Detect which cell encompasses the target text, then output its [X, Y] center coordinate. 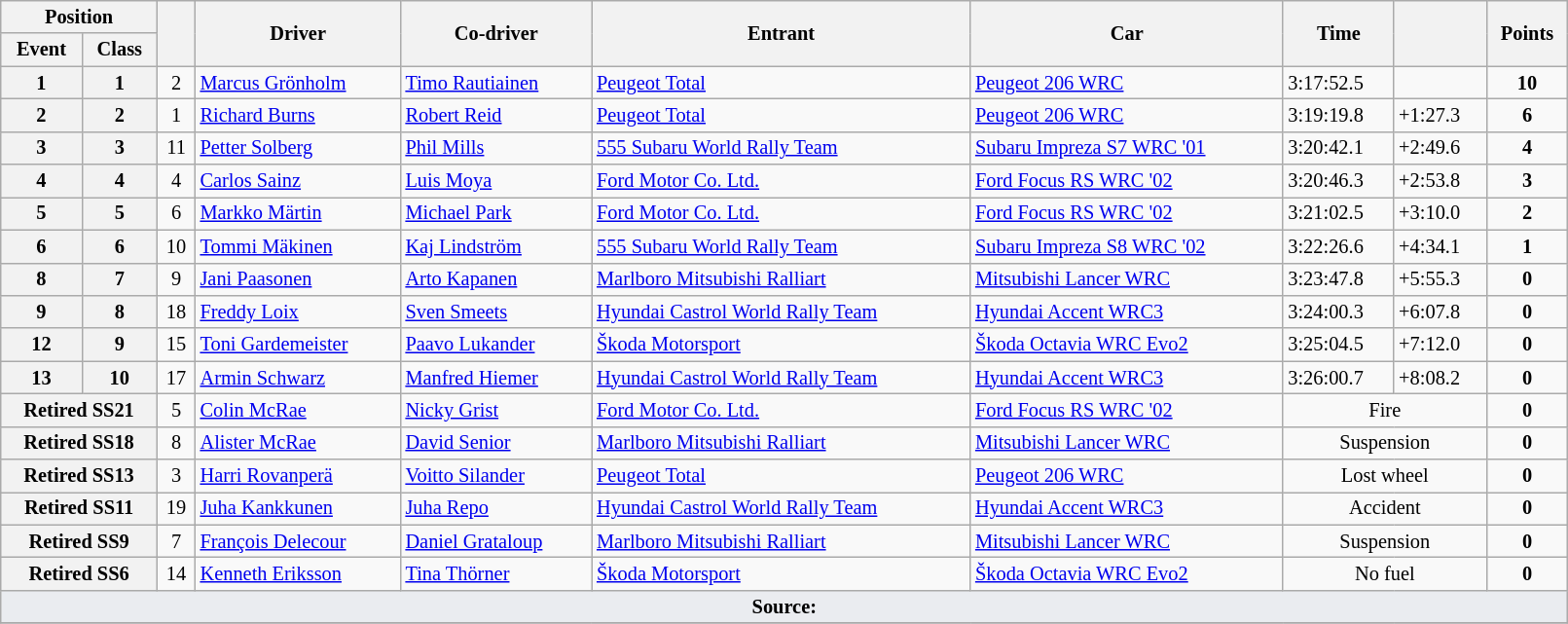
+4:34.1 [1440, 246]
19 [175, 508]
Michael Park [496, 213]
15 [175, 345]
Freddy Loix [298, 312]
Kenneth Eriksson [298, 573]
Accident [1384, 508]
Petter Solberg [298, 148]
Luis Moya [496, 181]
13 [41, 378]
3:22:26.6 [1338, 246]
+2:49.6 [1440, 148]
Car [1127, 33]
11 [175, 148]
3:17:52.5 [1338, 83]
Subaru Impreza S8 WRC '02 [1127, 246]
Markko Märtin [298, 213]
+3:10.0 [1440, 213]
No fuel [1384, 573]
Sven Smeets [496, 312]
+7:12.0 [1440, 345]
3:20:46.3 [1338, 181]
Retired SS21 [80, 410]
Armin Schwarz [298, 378]
Class [119, 50]
Manfred Hiemer [496, 378]
Time [1338, 33]
+6:07.8 [1440, 312]
Source: [784, 606]
Richard Burns [298, 115]
Points [1527, 33]
3:23:47.8 [1338, 279]
Harri Rovanperä [298, 476]
Colin McRae [298, 410]
Arto Kapanen [496, 279]
3:20:42.1 [1338, 148]
+2:53.8 [1440, 181]
Tommi Mäkinen [298, 246]
Retired SS18 [80, 443]
Toni Gardemeister [298, 345]
3:19:19.8 [1338, 115]
Phil Mills [496, 148]
Daniel Grataloup [496, 541]
Lost wheel [1384, 476]
Driver [298, 33]
Carlos Sainz [298, 181]
Tina Thörner [496, 573]
Event [41, 50]
18 [175, 312]
Retired SS6 [80, 573]
Subaru Impreza S7 WRC '01 [1127, 148]
+1:27.3 [1440, 115]
Retired SS11 [80, 508]
+5:55.3 [1440, 279]
Retired SS13 [80, 476]
Kaj Lindström [496, 246]
Co-driver [496, 33]
Juha Kankkunen [298, 508]
Entrant [781, 33]
David Senior [496, 443]
3:26:00.7 [1338, 378]
Timo Rautiainen [496, 83]
Alister McRae [298, 443]
12 [41, 345]
Fire [1384, 410]
14 [175, 573]
Nicky Grist [496, 410]
Position [80, 17]
François Delecour [298, 541]
Paavo Lukander [496, 345]
Robert Reid [496, 115]
3:21:02.5 [1338, 213]
17 [175, 378]
Voitto Silander [496, 476]
3:25:04.5 [1338, 345]
Juha Repo [496, 508]
Jani Paasonen [298, 279]
Retired SS9 [80, 541]
Marcus Grönholm [298, 83]
+8:08.2 [1440, 378]
3:24:00.3 [1338, 312]
